Determine the (X, Y) coordinate at the center of the cell enclosing the given text.  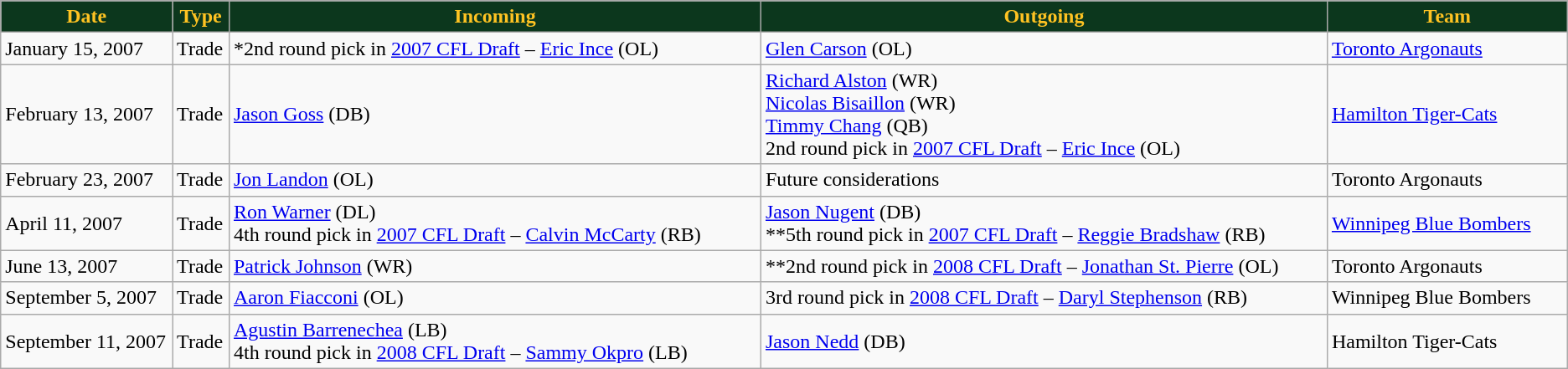
September 11, 2007 (87, 341)
September 5, 2007 (87, 298)
Jason Goss (DB) (494, 114)
**2nd round pick in 2008 CFL Draft – Jonathan St. Pierre (OL) (1044, 266)
February 23, 2007 (87, 180)
February 13, 2007 (87, 114)
Jon Landon (OL) (494, 180)
Team (1447, 17)
June 13, 2007 (87, 266)
Type (201, 17)
April 11, 2007 (87, 223)
Richard Alston (WR)Nicolas Bisaillon (WR)Timmy Chang (QB)2nd round pick in 2007 CFL Draft – Eric Ince (OL) (1044, 114)
Glen Carson (OL) (1044, 49)
Incoming (494, 17)
Date (87, 17)
Jason Nedd (DB) (1044, 341)
Patrick Johnson (WR) (494, 266)
Jason Nugent (DB)**5th round pick in 2007 CFL Draft – Reggie Bradshaw (RB) (1044, 223)
Agustin Barrenechea (LB)4th round pick in 2008 CFL Draft – Sammy Okpro (LB) (494, 341)
Future considerations (1044, 180)
Outgoing (1044, 17)
Ron Warner (DL)4th round pick in 2007 CFL Draft – Calvin McCarty (RB) (494, 223)
Aaron Fiacconi (OL) (494, 298)
3rd round pick in 2008 CFL Draft – Daryl Stephenson (RB) (1044, 298)
*2nd round pick in 2007 CFL Draft – Eric Ince (OL) (494, 49)
January 15, 2007 (87, 49)
